From the cell containing the given text, extract its center point as [x, y] coordinate. 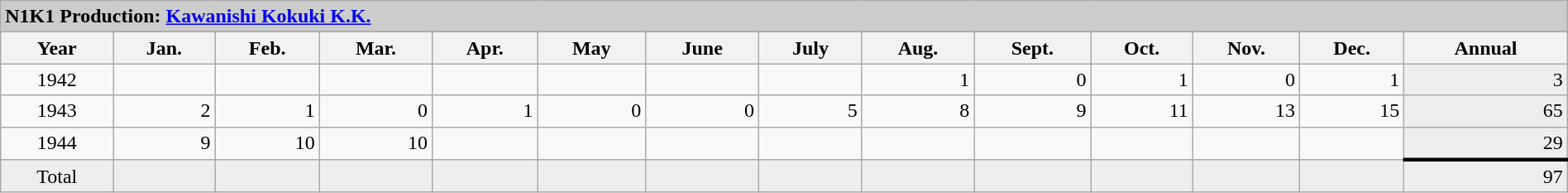
N1K1 Production: Kawanishi Kokuki K.K. [784, 17]
5 [810, 111]
May [592, 48]
Mar. [375, 48]
Sept. [1032, 48]
Nov. [1245, 48]
11 [1141, 111]
65 [1485, 111]
8 [918, 111]
29 [1485, 143]
97 [1485, 176]
Oct. [1141, 48]
Annual [1485, 48]
13 [1245, 111]
June [703, 48]
3 [1485, 80]
Apr. [485, 48]
July [810, 48]
Dec. [1352, 48]
2 [164, 111]
Aug. [918, 48]
Jan. [164, 48]
1944 [57, 143]
15 [1352, 111]
Total [57, 176]
Year [57, 48]
1943 [57, 111]
1942 [57, 80]
Feb. [267, 48]
